Identify which cell holds the provided text, then report its [X, Y] central coordinate. 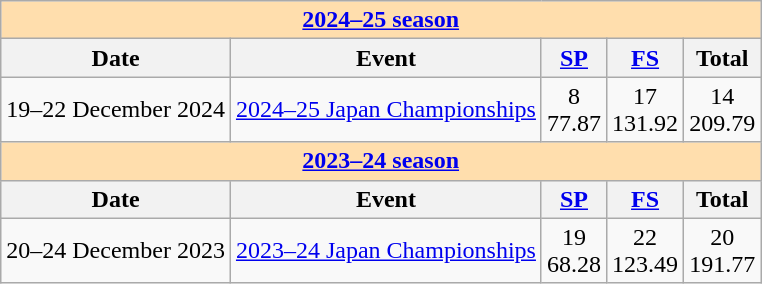
19–22 December 2024 [116, 110]
22 123.49 [646, 250]
20 191.77 [722, 250]
8 77.87 [574, 110]
14 209.79 [722, 110]
2024–25 season [381, 20]
17 131.92 [646, 110]
2024–25 Japan Championships [386, 110]
2023–24 Japan Championships [386, 250]
19 68.28 [574, 250]
2023–24 season [381, 161]
20–24 December 2023 [116, 250]
